For the text-containing cell, return its midpoint in (X, Y) coordinate format. 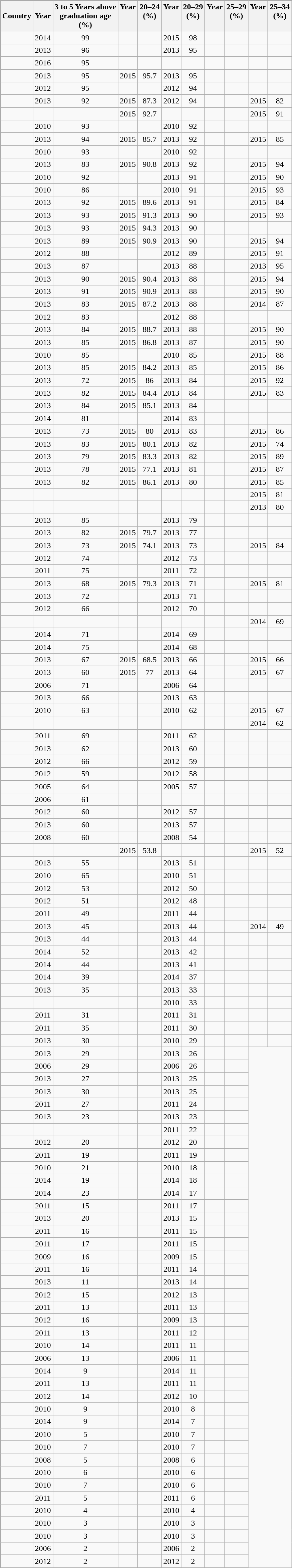
10 (193, 1396)
25–34(%) (280, 16)
86.1 (150, 482)
88.7 (150, 330)
89.6 (150, 203)
83.3 (150, 456)
91.3 (150, 215)
53 (85, 888)
98 (193, 37)
61 (85, 799)
79.7 (150, 533)
65 (85, 875)
80.1 (150, 444)
54 (193, 837)
50 (193, 888)
21 (85, 1168)
55 (85, 863)
42 (193, 952)
20–24(%) (150, 16)
68.5 (150, 660)
41 (193, 964)
95.7 (150, 76)
96 (85, 50)
70 (193, 609)
25–29(%) (236, 16)
94.3 (150, 228)
3 to 5 Years above graduation age(%) (85, 16)
24 (193, 1104)
22 (193, 1130)
90.8 (150, 164)
37 (193, 977)
90.4 (150, 279)
Country (17, 16)
84.4 (150, 393)
48 (193, 901)
12 (193, 1333)
78 (85, 469)
92.7 (150, 114)
39 (85, 977)
87.2 (150, 304)
87.3 (150, 101)
20–29 (%) (193, 16)
77.1 (150, 469)
53.8 (150, 850)
85.1 (150, 406)
84.2 (150, 368)
45 (85, 926)
2016 (43, 63)
85.7 (150, 139)
99 (85, 37)
58 (193, 774)
86.8 (150, 342)
74.1 (150, 545)
8 (193, 1409)
79.3 (150, 583)
